Search for the cell housing the specified text and yield its [X, Y] center coordinate. 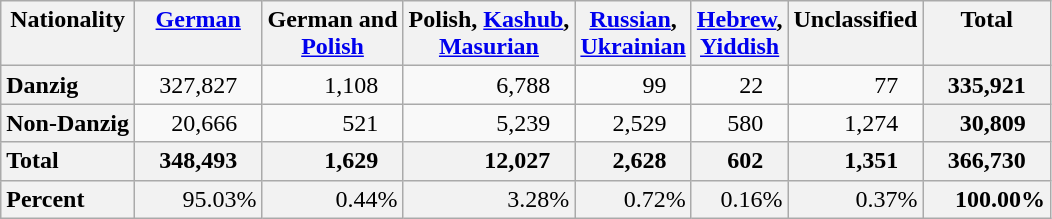
30,809 [987, 123]
12,027 [489, 161]
335,921 [987, 85]
Russian,Ukrainian [633, 34]
2,529 [633, 123]
366,730 [987, 161]
Danzig [68, 85]
100.00% [987, 199]
Nationality [68, 34]
2,628 [633, 161]
521 [332, 123]
99 [633, 85]
327,827 [198, 85]
1,629 [332, 161]
6,788 [489, 85]
22 [740, 85]
Non-Danzig [68, 123]
1,108 [332, 85]
3.28% [489, 199]
602 [740, 161]
0.37% [856, 199]
Percent [68, 199]
Unclassified [856, 34]
1,351 [856, 161]
0.72% [633, 199]
20,666 [198, 123]
German andPolish [332, 34]
German [198, 34]
580 [740, 123]
1,274 [856, 123]
0.44% [332, 199]
5,239 [489, 123]
0.16% [740, 199]
77 [856, 85]
95.03% [198, 199]
Hebrew,Yiddish [740, 34]
348,493 [198, 161]
Polish, Kashub,Masurian [489, 34]
